Return [x, y] of the center of cell containing provided text 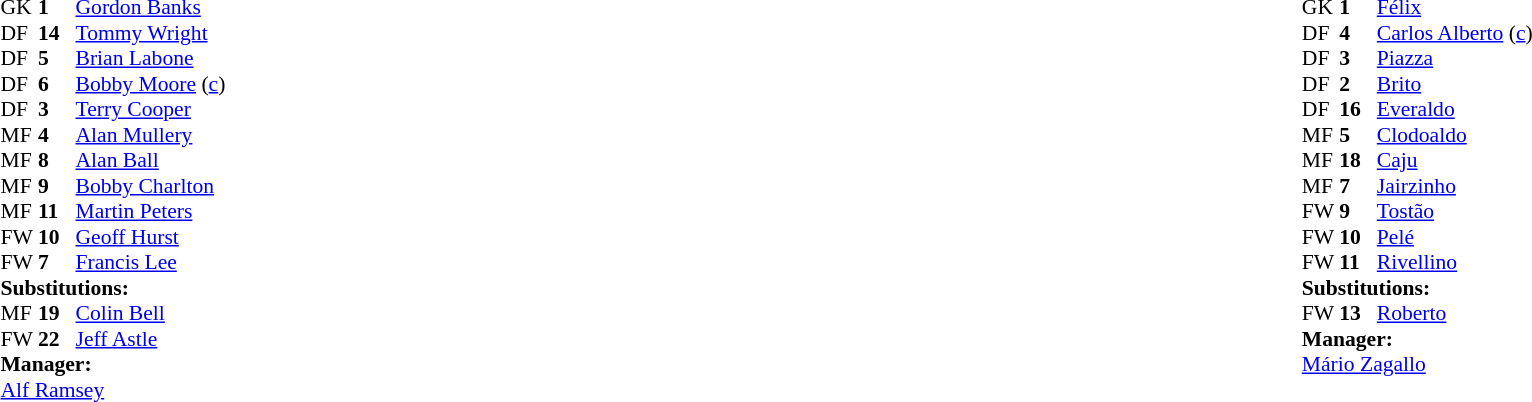
Tommy Wright [151, 33]
19 [57, 313]
8 [57, 161]
Alan Ball [151, 161]
14 [57, 33]
Jeff Astle [151, 339]
18 [1358, 161]
Manager: [112, 365]
Substitutions: [112, 288]
6 [57, 84]
Martin Peters [151, 211]
Colin Bell [151, 313]
Brian Labone [151, 59]
16 [1358, 109]
Bobby Moore (c) [151, 84]
2 [1358, 84]
13 [1358, 313]
Geoff Hurst [151, 237]
Bobby Charlton [151, 186]
22 [57, 339]
Francis Lee [151, 263]
Terry Cooper [151, 109]
Alan Mullery [151, 135]
